Find where the given text appears and provide that cell's center as (X, Y) coordinate. 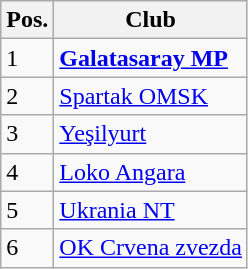
1 (28, 58)
6 (28, 248)
Club (151, 20)
Pos. (28, 20)
3 (28, 134)
2 (28, 96)
Ukrania NT (151, 210)
Galatasaray MP (151, 58)
Loko Angara (151, 172)
5 (28, 210)
4 (28, 172)
Yeşilyurt (151, 134)
OK Crvena zvezda (151, 248)
Spartak OMSK (151, 96)
